Capture the cell that displays the provided text and extract its (X, Y) central coordinate. 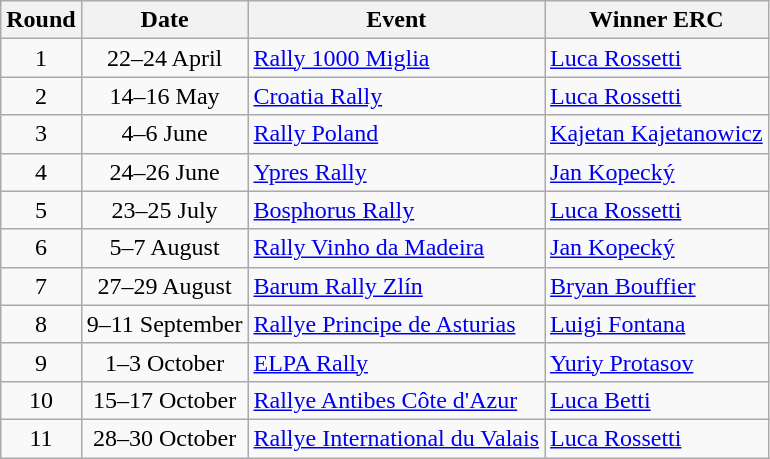
Rally Poland (396, 134)
Yuriy Protasov (657, 362)
Luca Betti (657, 400)
9 (41, 362)
Rallye International du Valais (396, 438)
1 (41, 58)
28–30 October (164, 438)
23–25 July (164, 210)
Ypres Rally (396, 172)
Bosphorus Rally (396, 210)
Round (41, 20)
Kajetan Kajetanowicz (657, 134)
Rallye Antibes Côte d'Azur (396, 400)
15–17 October (164, 400)
7 (41, 286)
9–11 September (164, 324)
11 (41, 438)
5 (41, 210)
Bryan Bouffier (657, 286)
ELPA Rally (396, 362)
5–7 August (164, 248)
Barum Rally Zlín (396, 286)
Luigi Fontana (657, 324)
Rally Vinho da Madeira (396, 248)
2 (41, 96)
Winner ERC (657, 20)
Date (164, 20)
3 (41, 134)
8 (41, 324)
24–26 June (164, 172)
1–3 October (164, 362)
10 (41, 400)
4–6 June (164, 134)
6 (41, 248)
27–29 August (164, 286)
Rallye Principe de Asturias (396, 324)
Croatia Rally (396, 96)
22–24 April (164, 58)
Rally 1000 Miglia (396, 58)
4 (41, 172)
14–16 May (164, 96)
Event (396, 20)
